Detect which cell encompasses the target text, then output its [x, y] center coordinate. 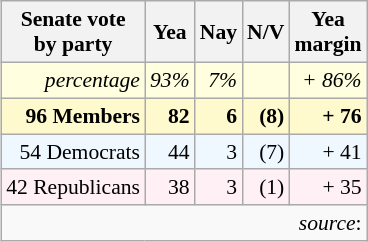
+ 86% [328, 80]
(7) [266, 152]
(1) [266, 187]
+ 76 [328, 116]
42 Republicans [73, 187]
96 Members [73, 116]
Yea [170, 32]
7% [218, 80]
+ 41 [328, 152]
Yeamargin [328, 32]
82 [170, 116]
6 [218, 116]
N/V [266, 32]
44 [170, 152]
Senate vote by party [73, 32]
source: [184, 223]
percentage [73, 80]
93% [170, 80]
Nay [218, 32]
54 Democrats [73, 152]
(8) [266, 116]
+ 35 [328, 187]
38 [170, 187]
